Identify which cell holds the provided text, then report its (x, y) central coordinate. 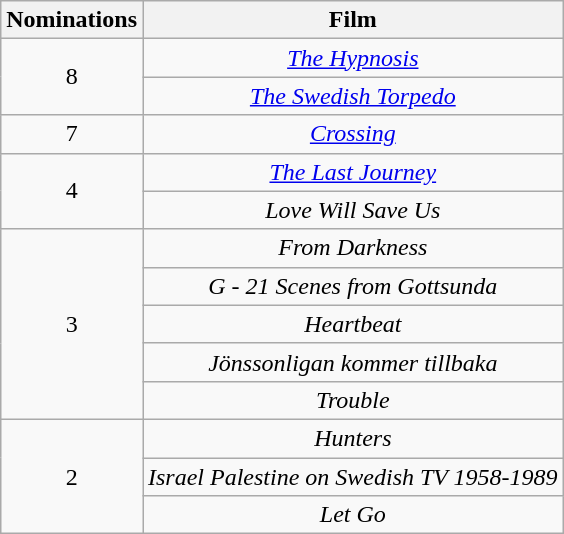
Let Go (352, 515)
Israel Palestine on Swedish TV 1958-1989 (352, 477)
2 (72, 476)
Trouble (352, 400)
3 (72, 324)
Jönssonligan kommer tillbaka (352, 362)
G - 21 Scenes from Gottsunda (352, 286)
From Darkness (352, 248)
The Last Journey (352, 172)
4 (72, 191)
Love Will Save Us (352, 210)
Film (352, 20)
Heartbeat (352, 324)
8 (72, 77)
The Hypnosis (352, 58)
Hunters (352, 438)
The Swedish Torpedo (352, 96)
7 (72, 134)
Crossing (352, 134)
Nominations (72, 20)
